Search for the cell housing the specified text and yield its (x, y) center coordinate. 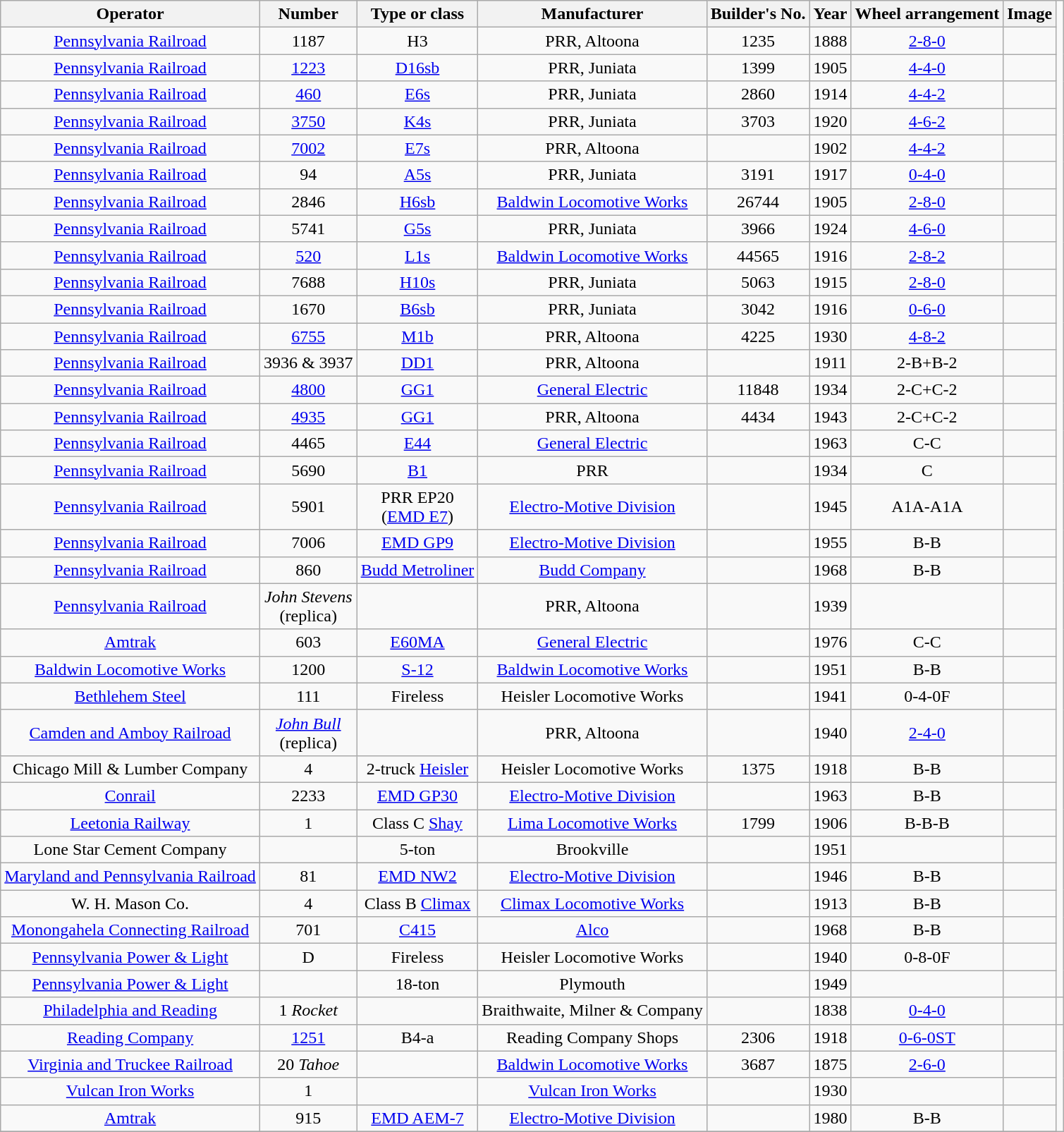
Image (1029, 14)
Wheel arrangement (927, 14)
18-ton (417, 984)
3703 (758, 121)
L1s (417, 255)
0-8-0F (927, 957)
1924 (831, 229)
2-truck Heisler (417, 769)
4-4-0 (927, 68)
1945 (831, 506)
6755 (308, 336)
Brookville (592, 850)
2233 (308, 796)
H3 (417, 41)
1223 (308, 68)
1375 (758, 769)
0-4-0F (927, 696)
4-6-2 (927, 121)
1914 (831, 95)
1399 (758, 68)
5741 (308, 229)
D (308, 957)
1670 (308, 309)
3687 (758, 1064)
1943 (831, 417)
H6sb (417, 202)
1920 (831, 121)
Lone Star Cement Company (130, 850)
4434 (758, 417)
5901 (308, 506)
701 (308, 930)
4800 (308, 390)
Philadelphia and Reading (130, 1011)
PRR (592, 470)
520 (308, 255)
Operator (130, 14)
H10s (417, 282)
Manufacturer (592, 14)
603 (308, 643)
4-6-0 (927, 229)
1902 (831, 148)
E44 (417, 444)
Camden and Amboy Railroad (130, 732)
A1A-A1A (927, 506)
Alco (592, 930)
5-ton (417, 850)
94 (308, 175)
2-4-0 (927, 732)
11848 (758, 390)
2-6-0 (927, 1064)
Budd Metroliner (417, 570)
Budd Company (592, 570)
Bethlehem Steel (130, 696)
1941 (831, 696)
1888 (831, 41)
5063 (758, 282)
Lima Locomotive Works (592, 823)
2846 (308, 202)
3042 (758, 309)
EMD AEM-7 (417, 1118)
Reading Company (130, 1037)
Plymouth (592, 984)
20 Tahoe (308, 1064)
M1b (417, 336)
4935 (308, 417)
D16sb (417, 68)
2-B+B-2 (927, 363)
0-6-0ST (927, 1037)
44565 (758, 255)
1875 (831, 1064)
1799 (758, 823)
B1 (417, 470)
EMD NW2 (417, 877)
EMD GP30 (417, 796)
S-12 (417, 669)
1915 (831, 282)
2-8-2 (927, 255)
1235 (758, 41)
Monongahela Connecting Railroad (130, 930)
Number (308, 14)
C (927, 470)
G5s (417, 229)
1911 (831, 363)
Maryland and Pennsylvania Railroad (130, 877)
Builder's No. (758, 14)
Chicago Mill & Lumber Company (130, 769)
3750 (308, 121)
1187 (308, 41)
1251 (308, 1037)
W. H. Mason Co. (130, 903)
Virginia and Truckee Railroad (130, 1064)
4-8-2 (927, 336)
A5s (417, 175)
81 (308, 877)
5690 (308, 470)
1946 (831, 877)
4225 (758, 336)
B6sb (417, 309)
E6s (417, 95)
Class C Shay (417, 823)
2306 (758, 1037)
915 (308, 1118)
1976 (831, 643)
Conrail (130, 796)
2860 (758, 95)
EMD GP9 (417, 543)
John Stevens(replica) (308, 607)
Braithwaite, Milner & Company (592, 1011)
Climax Locomotive Works (592, 903)
3966 (758, 229)
7006 (308, 543)
1939 (831, 607)
3191 (758, 175)
1 Rocket (308, 1011)
Reading Company Shops (592, 1037)
1980 (831, 1118)
1917 (831, 175)
B-B-B (927, 823)
Year (831, 14)
4465 (308, 444)
C415 (417, 930)
3936 & 3937 (308, 363)
111 (308, 696)
Leetonia Railway (130, 823)
7002 (308, 148)
PRR EP20(EMD E7) (417, 506)
DD1 (417, 363)
7688 (308, 282)
1838 (831, 1011)
E7s (417, 148)
1906 (831, 823)
E60MA (417, 643)
1200 (308, 669)
26744 (758, 202)
B4-a (417, 1037)
1913 (831, 903)
1955 (831, 543)
John Bull(replica) (308, 732)
460 (308, 95)
1949 (831, 984)
Class B Climax (417, 903)
Type or class (417, 14)
860 (308, 570)
0-6-0 (927, 309)
K4s (417, 121)
